Find where the given text appears and provide that cell's center as (X, Y) coordinate. 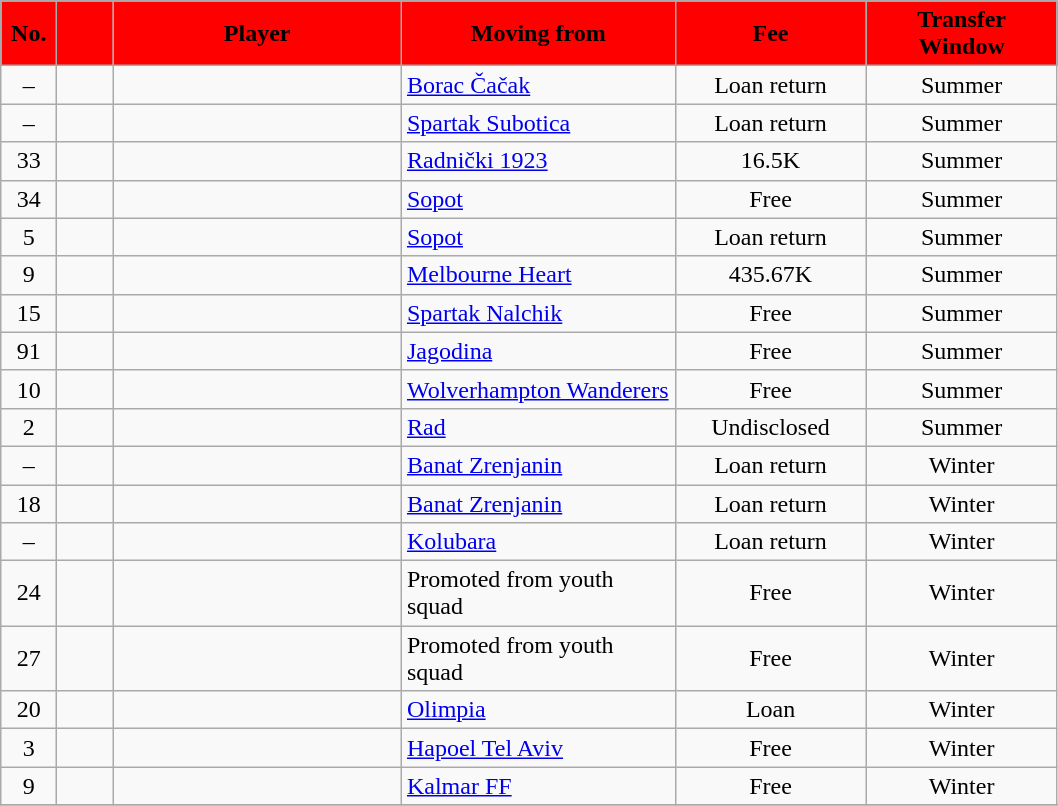
2 (29, 427)
Kalmar FF (538, 786)
Hapoel Tel Aviv (538, 748)
34 (29, 199)
Fee (770, 34)
Undisclosed (770, 427)
No. (29, 34)
Jagodina (538, 351)
3 (29, 748)
Melbourne Heart (538, 275)
Spartak Subotica (538, 123)
91 (29, 351)
Rad (538, 427)
15 (29, 313)
20 (29, 710)
33 (29, 161)
Moving from (538, 34)
16.5K (770, 161)
10 (29, 389)
Radnički 1923 (538, 161)
24 (29, 594)
Spartak Nalchik (538, 313)
435.67K (770, 275)
Olimpia (538, 710)
Transfer Window (962, 34)
Wolverhampton Wanderers (538, 389)
18 (29, 503)
Borac Čačak (538, 85)
27 (29, 658)
Player (258, 34)
Loan (770, 710)
5 (29, 237)
Kolubara (538, 542)
